Output the [x, y] coordinate of the center of the cell containing the given text.  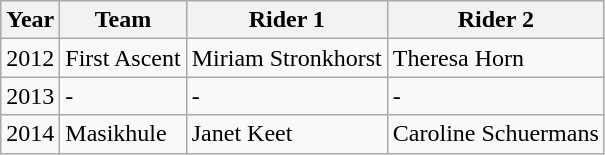
Team [123, 20]
Janet Keet [286, 134]
2014 [30, 134]
Year [30, 20]
Caroline Schuermans [496, 134]
Rider 1 [286, 20]
2012 [30, 58]
Theresa Horn [496, 58]
Miriam Stronkhorst [286, 58]
Masikhule [123, 134]
2013 [30, 96]
Rider 2 [496, 20]
First Ascent [123, 58]
